Return the [X, Y] coordinate for the center point of the cell that contains the specified text.  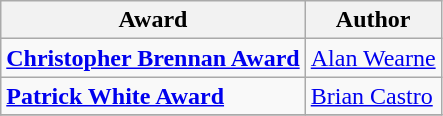
Patrick White Award [153, 96]
Alan Wearne [373, 58]
Award [153, 20]
Christopher Brennan Award [153, 58]
Brian Castro [373, 96]
Author [373, 20]
